Search for the cell housing the specified text and yield its (X, Y) center coordinate. 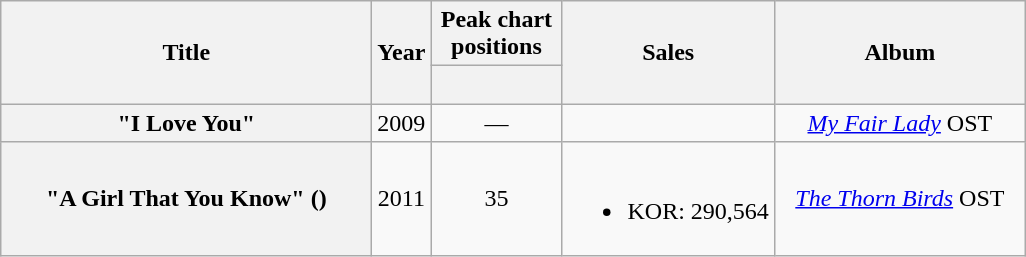
Album (900, 52)
2009 (402, 123)
"A Girl That You Know" () (186, 198)
Year (402, 52)
Sales (668, 52)
The Thorn Birds OST (900, 198)
— (496, 123)
Peak chart positions (496, 34)
2011 (402, 198)
KOR: 290,564 (668, 198)
35 (496, 198)
My Fair Lady OST (900, 123)
"I Love You" (186, 123)
Title (186, 52)
